Capture the cell that displays the provided text and extract its (X, Y) central coordinate. 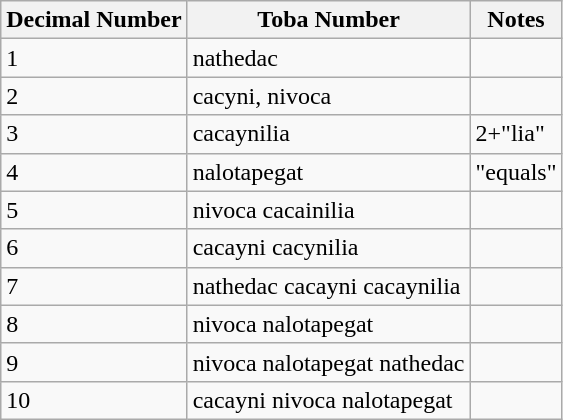
Toba Number (328, 20)
7 (94, 286)
nathedac (328, 58)
8 (94, 324)
"equals" (516, 172)
Decimal Number (94, 20)
nalotapegat (328, 172)
cacyni, nivoca (328, 96)
9 (94, 362)
2+"lia" (516, 134)
6 (94, 248)
4 (94, 172)
cacayni nivoca nalotapegat (328, 400)
2 (94, 96)
nivoca cacainilia (328, 210)
Notes (516, 20)
5 (94, 210)
1 (94, 58)
10 (94, 400)
nivoca nalotapegat nathedac (328, 362)
nathedac cacayni cacaynilia (328, 286)
nivoca nalotapegat (328, 324)
cacaynilia (328, 134)
cacayni cacynilia (328, 248)
3 (94, 134)
